From the cell containing the given text, extract its center point as (x, y) coordinate. 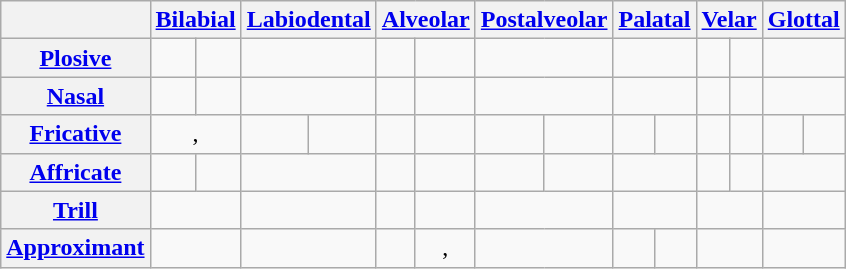
Alveolar (426, 20)
Plosive (76, 58)
Trill (76, 210)
Affricate (76, 172)
Approximant (76, 248)
Velar (729, 20)
Fricative (76, 134)
Palatal (654, 20)
Postalveolar (544, 20)
Bilabial (196, 20)
Labiodental (308, 20)
Glottal (804, 20)
Nasal (76, 96)
